Detect which cell encompasses the target text, then output its (x, y) center coordinate. 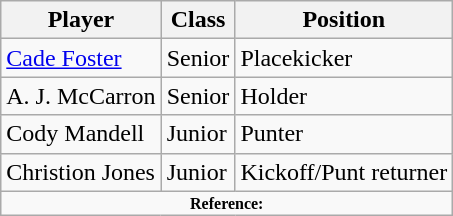
Position (344, 20)
Cade Foster (81, 58)
Reference: (227, 203)
Punter (344, 134)
Holder (344, 96)
Christion Jones (81, 172)
Cody Mandell (81, 134)
Kickoff/Punt returner (344, 172)
Placekicker (344, 58)
A. J. McCarron (81, 96)
Player (81, 20)
Class (198, 20)
